Scan for the cell matching the given text and deliver its [X, Y] coordinate at center. 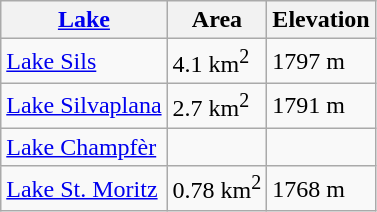
4.1 km2 [217, 62]
Lake Champfèr [84, 147]
1768 m [321, 188]
2.7 km2 [217, 106]
Elevation [321, 20]
Lake Silvaplana [84, 106]
Lake St. Moritz [84, 188]
0.78 km2 [217, 188]
Area [217, 20]
1791 m [321, 106]
1797 m [321, 62]
Lake Sils [84, 62]
Lake [84, 20]
